Find where the given text appears and provide that cell's center as (x, y) coordinate. 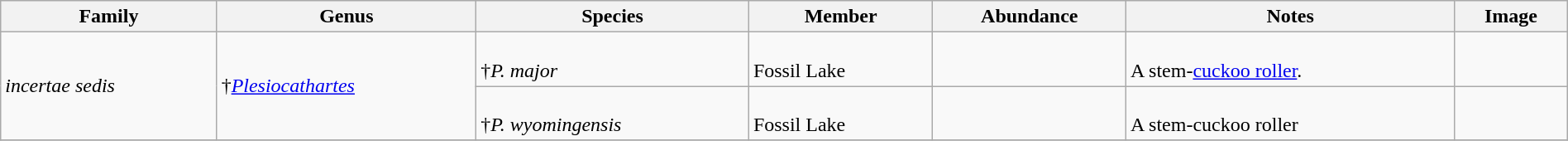
A stem-cuckoo roller (1290, 113)
Member (840, 17)
Species (613, 17)
†Plesiocathartes (347, 86)
A stem-cuckoo roller. (1290, 60)
Genus (347, 17)
Family (109, 17)
Notes (1290, 17)
incertae sedis (109, 86)
†P. major (613, 60)
Abundance (1030, 17)
Image (1512, 17)
†P. wyomingensis (613, 113)
